Identify which cell holds the provided text, then report its (x, y) central coordinate. 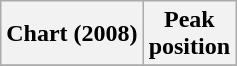
Chart (2008) (72, 34)
Peakposition (189, 34)
